Determine the (x, y) coordinate at the center of the cell enclosing the given text.  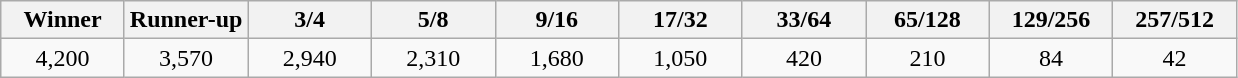
257/512 (1175, 20)
84 (1051, 58)
420 (804, 58)
1,680 (557, 58)
210 (928, 58)
Runner-up (186, 20)
4,200 (63, 58)
2,940 (310, 58)
33/64 (804, 20)
3/4 (310, 20)
42 (1175, 58)
9/16 (557, 20)
65/128 (928, 20)
Winner (63, 20)
17/32 (681, 20)
129/256 (1051, 20)
5/8 (433, 20)
3,570 (186, 58)
1,050 (681, 58)
2,310 (433, 58)
